Return (X, Y) of the center of cell containing provided text 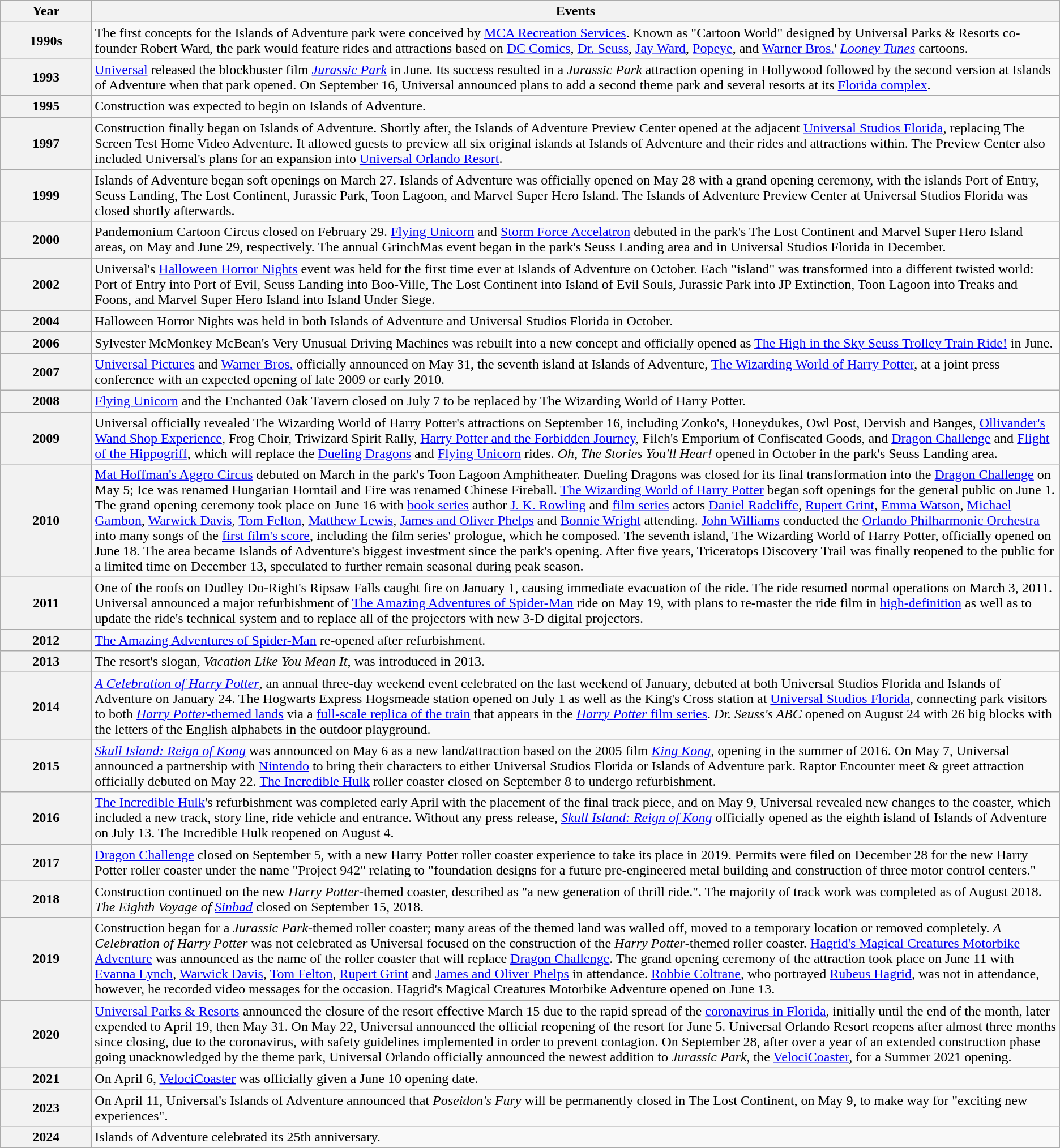
1990s (46, 41)
2010 (46, 521)
1999 (46, 195)
2008 (46, 401)
Islands of Adventure celebrated its 25th anniversary. (575, 1137)
Flying Unicorn and the Enchanted Oak Tavern closed on July 7 to be replaced by The Wizarding World of Harry Potter. (575, 401)
Halloween Horror Nights was held in both Islands of Adventure and Universal Studios Florida in October. (575, 321)
2014 (46, 706)
Events (575, 11)
The resort's slogan, Vacation Like You Mean It, was introduced in 2013. (575, 662)
2020 (46, 1034)
2009 (46, 438)
2024 (46, 1137)
2016 (46, 818)
Year (46, 11)
2015 (46, 766)
2002 (46, 284)
2018 (46, 899)
2021 (46, 1078)
2017 (46, 863)
2011 (46, 603)
2004 (46, 321)
2006 (46, 342)
1995 (46, 106)
The Amazing Adventures of Spider-Man re-opened after refurbishment. (575, 640)
Construction was expected to begin on Islands of Adventure. (575, 106)
On April 6, VelociCoaster was officially given a June 10 opening date. (575, 1078)
2012 (46, 640)
2007 (46, 371)
2023 (46, 1107)
1993 (46, 77)
2013 (46, 662)
2000 (46, 240)
2019 (46, 959)
1997 (46, 143)
